Provide the [X, Y] coordinate of the cell's center where the given text is located.  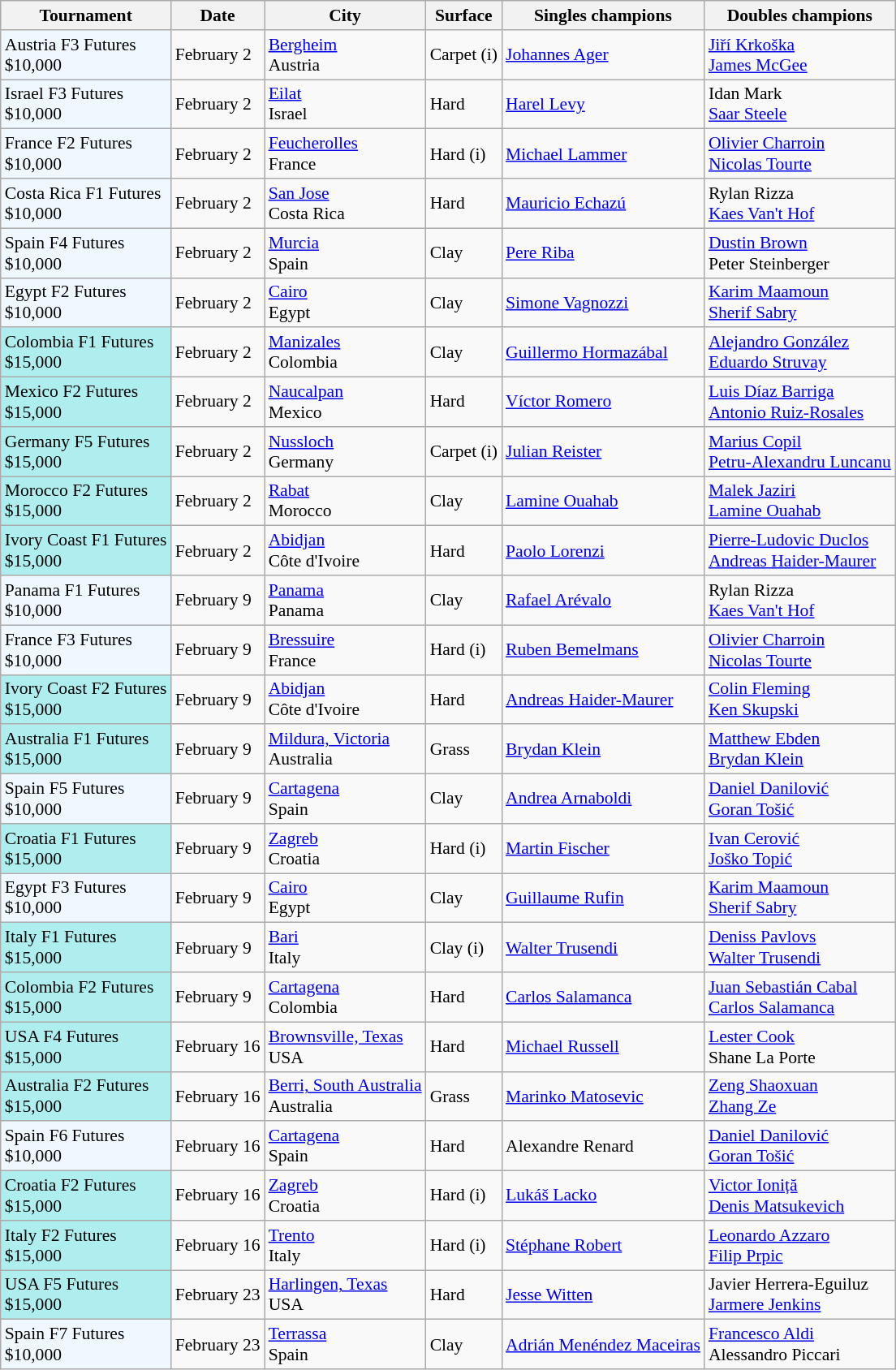
Paolo Lorenzi [603, 550]
Germany F5 Futures$15,000 [86, 451]
Australia F2 Futures$15,000 [86, 1096]
City [346, 15]
Mexico F2 Futures$15,000 [86, 403]
Alejandro González Eduardo Struvay [800, 352]
Michael Russell [603, 1047]
BressuireFrance [346, 649]
Malek Jaziri Lamine Ouahab [800, 502]
Marius Copil Petru-Alexandru Luncanu [800, 451]
Ivory Coast F1 Futures$15,000 [86, 550]
Mildura, VictoriaAustralia [346, 750]
Francesco Aldi Alessandro Piccari [800, 1344]
FeucherollesFrance [346, 154]
NaucalpanMexico [346, 403]
Luis Díaz Barriga Antonio Ruiz-Rosales [800, 403]
Victor Ioniță Denis Matsukevich [800, 1196]
Austria F3 Futures$10,000 [86, 55]
France F3 Futures$10,000 [86, 649]
Julian Reister [603, 451]
Tournament [86, 15]
Johannes Ager [603, 55]
Ruben Bemelmans [603, 649]
USA F4 Futures$15,000 [86, 1047]
Simone Vagnozzi [603, 302]
Carlos Salamanca [603, 997]
Víctor Romero [603, 403]
Italy F1 Futures$15,000 [86, 948]
Matthew Ebden Brydan Klein [800, 750]
Spain F4 Futures$10,000 [86, 253]
Javier Herrera-Eguiluz Jarmere Jenkins [800, 1295]
MurciaSpain [346, 253]
Surface [464, 15]
Spain F6 Futures$10,000 [86, 1146]
CartagenaColombia [346, 997]
Walter Trusendi [603, 948]
BergheimAustria [346, 55]
Brydan Klein [603, 750]
Lester Cook Shane La Porte [800, 1047]
Pierre-Ludovic Duclos Andreas Haider-Maurer [800, 550]
Date [218, 15]
Panama F1 Futures$10,000 [86, 601]
Harlingen, TexasUSA [346, 1295]
TerrassaSpain [346, 1344]
Colombia F2 Futures$15,000 [86, 997]
Guillermo Hormazábal [603, 352]
Lamine Ouahab [603, 502]
Egypt F3 Futures$10,000 [86, 898]
NusslochGermany [346, 451]
Croatia F2 Futures$15,000 [86, 1196]
Juan Sebastián Cabal Carlos Salamanca [800, 997]
PanamaPanama [346, 601]
Italy F2 Futures$15,000 [86, 1245]
Guillaume Rufin [603, 898]
Berri, South AustraliaAustralia [346, 1096]
Clay (i) [464, 948]
Pere Riba [603, 253]
TrentoItaly [346, 1245]
Costa Rica F1 Futures$10,000 [86, 203]
Jiří Krkoška James McGee [800, 55]
Jesse Witten [603, 1295]
Stéphane Robert [603, 1245]
Singles champions [603, 15]
Zeng Shaoxuan Zhang Ze [800, 1096]
Andreas Haider-Maurer [603, 700]
Australia F1 Futures$15,000 [86, 750]
San JoseCosta Rica [346, 203]
Adrián Menéndez Maceiras [603, 1344]
France F2 Futures$10,000 [86, 154]
Leonardo Azzaro Filip Prpic [800, 1245]
Alexandre Renard [603, 1146]
Dustin Brown Peter Steinberger [800, 253]
Mauricio Echazú [603, 203]
Spain F5 Futures$10,000 [86, 799]
Israel F3 Futures$10,000 [86, 104]
Andrea Arnaboldi [603, 799]
Harel Levy [603, 104]
Colin Fleming Ken Skupski [800, 700]
Ivan Cerović Joško Topić [800, 849]
EilatIsrael [346, 104]
Brownsville, TexasUSA [346, 1047]
Croatia F1 Futures$15,000 [86, 849]
Ivory Coast F2 Futures$15,000 [86, 700]
Lukáš Lacko [603, 1196]
Martin Fischer [603, 849]
Colombia F1 Futures$15,000 [86, 352]
USA F5 Futures$15,000 [86, 1295]
BariItaly [346, 948]
Spain F7 Futures$10,000 [86, 1344]
RabatMorocco [346, 502]
Idan Mark Saar Steele [800, 104]
Rafael Arévalo [603, 601]
Egypt F2 Futures$10,000 [86, 302]
ManizalesColombia [346, 352]
Deniss Pavlovs Walter Trusendi [800, 948]
Doubles champions [800, 15]
Michael Lammer [603, 154]
Morocco F2 Futures$15,000 [86, 502]
Marinko Matosevic [603, 1096]
